Extract the [x, y] coordinate from the center of the cell holding the provided text.  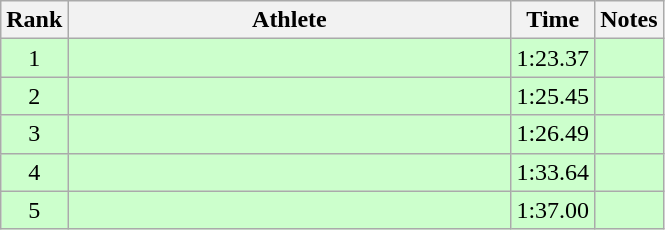
1:37.00 [553, 210]
Rank [34, 20]
3 [34, 134]
1:26.49 [553, 134]
4 [34, 172]
Time [553, 20]
1 [34, 58]
5 [34, 210]
1:33.64 [553, 172]
2 [34, 96]
1:25.45 [553, 96]
1:23.37 [553, 58]
Notes [629, 20]
Athlete [290, 20]
